From the cell containing the given text, extract its center point as [x, y] coordinate. 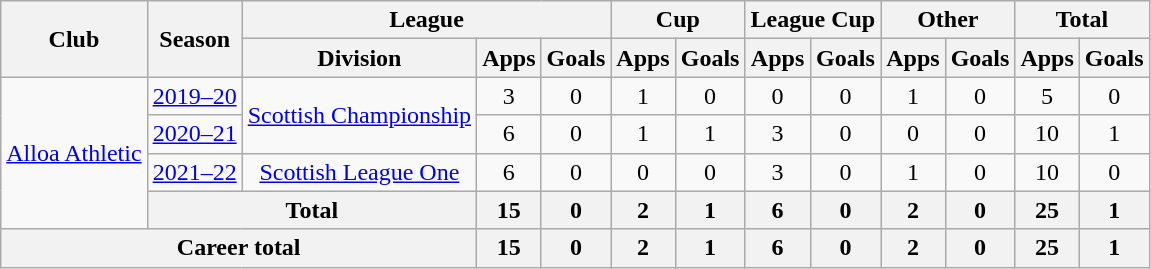
League Cup [813, 20]
Scottish Championship [359, 115]
Career total [239, 248]
2020–21 [194, 134]
5 [1047, 96]
Cup [678, 20]
2019–20 [194, 96]
2021–22 [194, 172]
Club [74, 39]
Scottish League One [359, 172]
Season [194, 39]
Division [359, 58]
Alloa Athletic [74, 153]
Other [948, 20]
League [426, 20]
